Search for the cell housing the specified text and yield its [x, y] center coordinate. 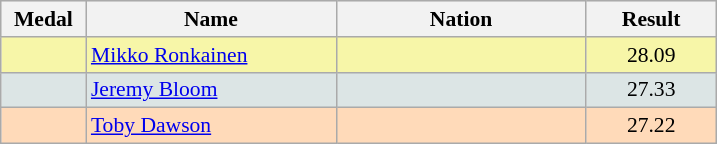
Jeremy Bloom [211, 90]
Nation [461, 19]
27.33 [651, 90]
28.09 [651, 55]
Toby Dawson [211, 126]
Result [651, 19]
Mikko Ronkainen [211, 55]
Medal [44, 19]
27.22 [651, 126]
Name [211, 19]
